Return [X, Y] of the center of cell containing provided text 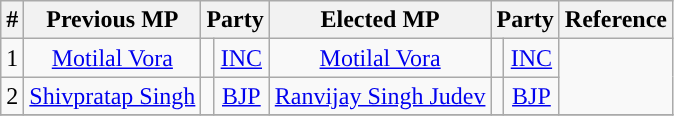
Previous MP [112, 20]
Ranvijay Singh Judev [380, 96]
2 [12, 96]
1 [12, 58]
Reference [616, 20]
Elected MP [380, 20]
# [12, 20]
Shivpratap Singh [112, 96]
